Scan for the cell matching the given text and deliver its (x, y) coordinate at center. 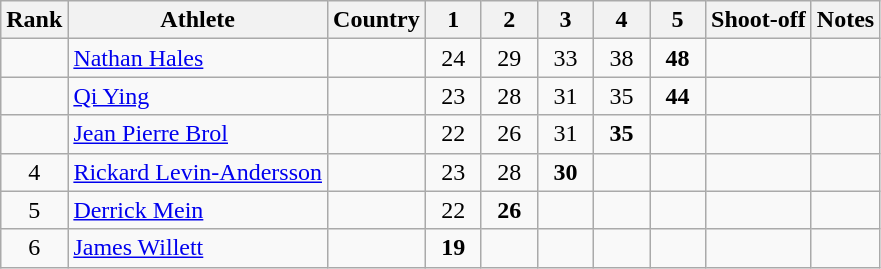
44 (678, 96)
Nathan Hales (198, 58)
Rank (34, 20)
24 (453, 58)
Jean Pierre Brol (198, 134)
33 (565, 58)
2 (509, 20)
Shoot-off (759, 20)
Rickard Levin-Andersson (198, 172)
1 (453, 20)
48 (678, 58)
3 (565, 20)
19 (453, 248)
James Willett (198, 248)
Country (377, 20)
Derrick Mein (198, 210)
38 (621, 58)
29 (509, 58)
Qi Ying (198, 96)
Athlete (198, 20)
6 (34, 248)
Notes (845, 20)
30 (565, 172)
